Provide the (X, Y) coordinate of the cell's center where the given text is located.  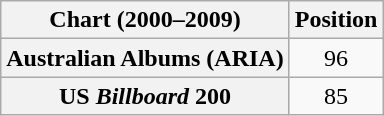
US Billboard 200 (145, 96)
85 (336, 96)
Position (336, 20)
96 (336, 58)
Australian Albums (ARIA) (145, 58)
Chart (2000–2009) (145, 20)
